Search for the cell housing the specified text and yield its [X, Y] center coordinate. 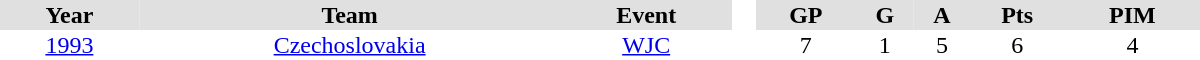
A [942, 15]
5 [942, 45]
4 [1132, 45]
WJC [646, 45]
Event [646, 15]
GP [806, 15]
Team [350, 15]
7 [806, 45]
Czechoslovakia [350, 45]
Year [70, 15]
1 [884, 45]
G [884, 15]
1993 [70, 45]
6 [1018, 45]
PIM [1132, 15]
Pts [1018, 15]
